For the text-containing cell, return its midpoint in (X, Y) coordinate format. 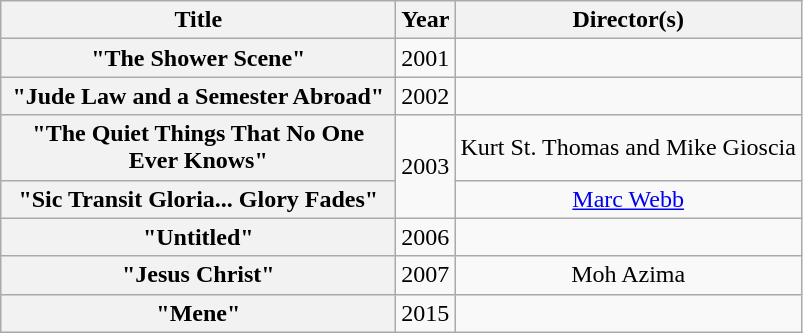
Title (198, 20)
Kurt St. Thomas and Mike Gioscia (628, 148)
2007 (426, 275)
"Jude Law and a Semester Abroad" (198, 96)
"The Quiet Things That No One Ever Knows" (198, 148)
"Untitled" (198, 237)
Marc Webb (628, 199)
"Mene" (198, 313)
"The Shower Scene" (198, 58)
2006 (426, 237)
"Sic Transit Gloria... Glory Fades" (198, 199)
Moh Azima (628, 275)
2015 (426, 313)
Year (426, 20)
2002 (426, 96)
Director(s) (628, 20)
2003 (426, 166)
2001 (426, 58)
"Jesus Christ" (198, 275)
